Return (X, Y) of the center of cell containing provided text 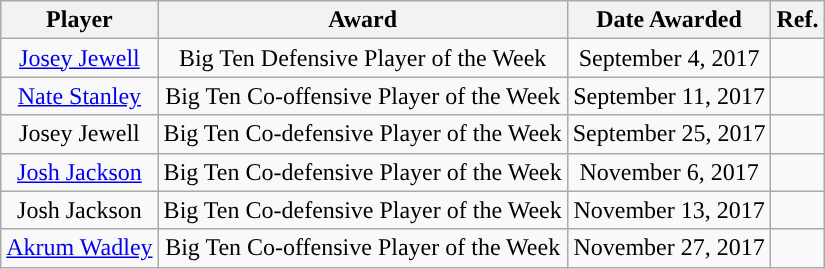
September 11, 2017 (669, 96)
September 25, 2017 (669, 134)
November 13, 2017 (669, 210)
November 6, 2017 (669, 172)
Nate Stanley (80, 96)
Date Awarded (669, 20)
Ref. (798, 20)
November 27, 2017 (669, 248)
Player (80, 20)
Akrum Wadley (80, 248)
Big Ten Defensive Player of the Week (362, 58)
September 4, 2017 (669, 58)
Award (362, 20)
